Pinpoint the cell where the given text exists, returning its (X, Y) midpoint coordinate. 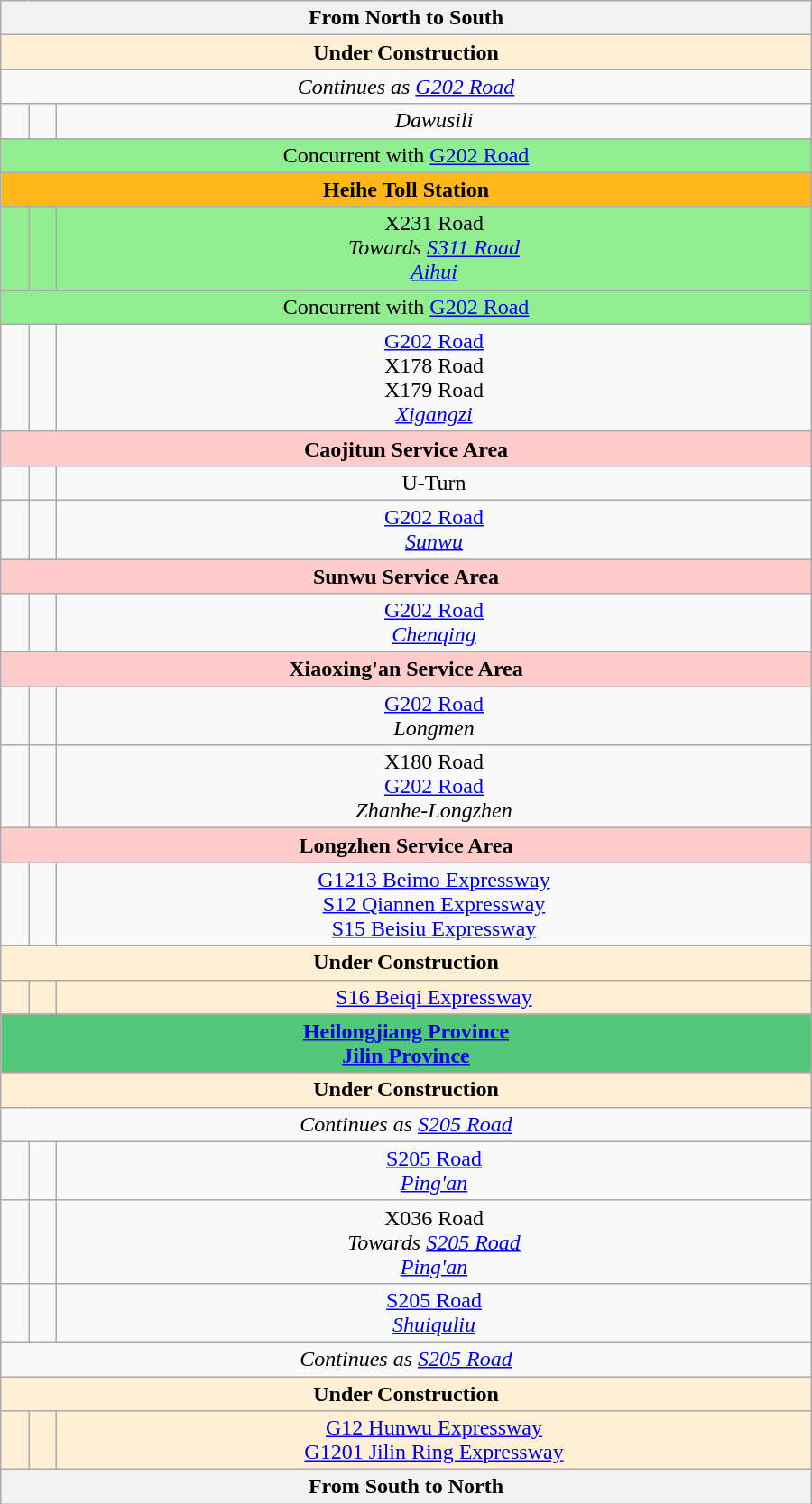
G1213 Beimo Expressway S12 Qiannen Expressway S15 Beisiu Expressway (434, 904)
X231 RoadTowards S311 RoadAihui (434, 248)
G202 RoadChenqing (434, 623)
G202 Road X178 Road X179 RoadXigangzi (434, 377)
S205 RoadPing'an (434, 1171)
G202 RoadSunwu (434, 529)
S205 RoadShuiquliu (434, 1312)
Heilongjiang Province Jilin Province (406, 1043)
U-Turn (434, 483)
S16 Beiqi Expressway (434, 997)
Continues as G202 Road (406, 87)
Sunwu Service Area (406, 577)
From South to North (406, 1487)
Caojitun Service Area (406, 448)
X180 Road G202 RoadZhanhe-Longzhen (434, 787)
G12 Hunwu Expressway G1201 Jilin Ring Expressway (434, 1440)
X036 RoadTowards S205 RoadPing'an (434, 1241)
G202 RoadLongmen (434, 716)
Xiaoxing'an Service Area (406, 669)
Longzhen Service Area (406, 845)
Heihe Toll Station (406, 189)
Dawusili (434, 121)
From North to South (406, 18)
